Extract the [X, Y] coordinate from the center of the cell holding the provided text.  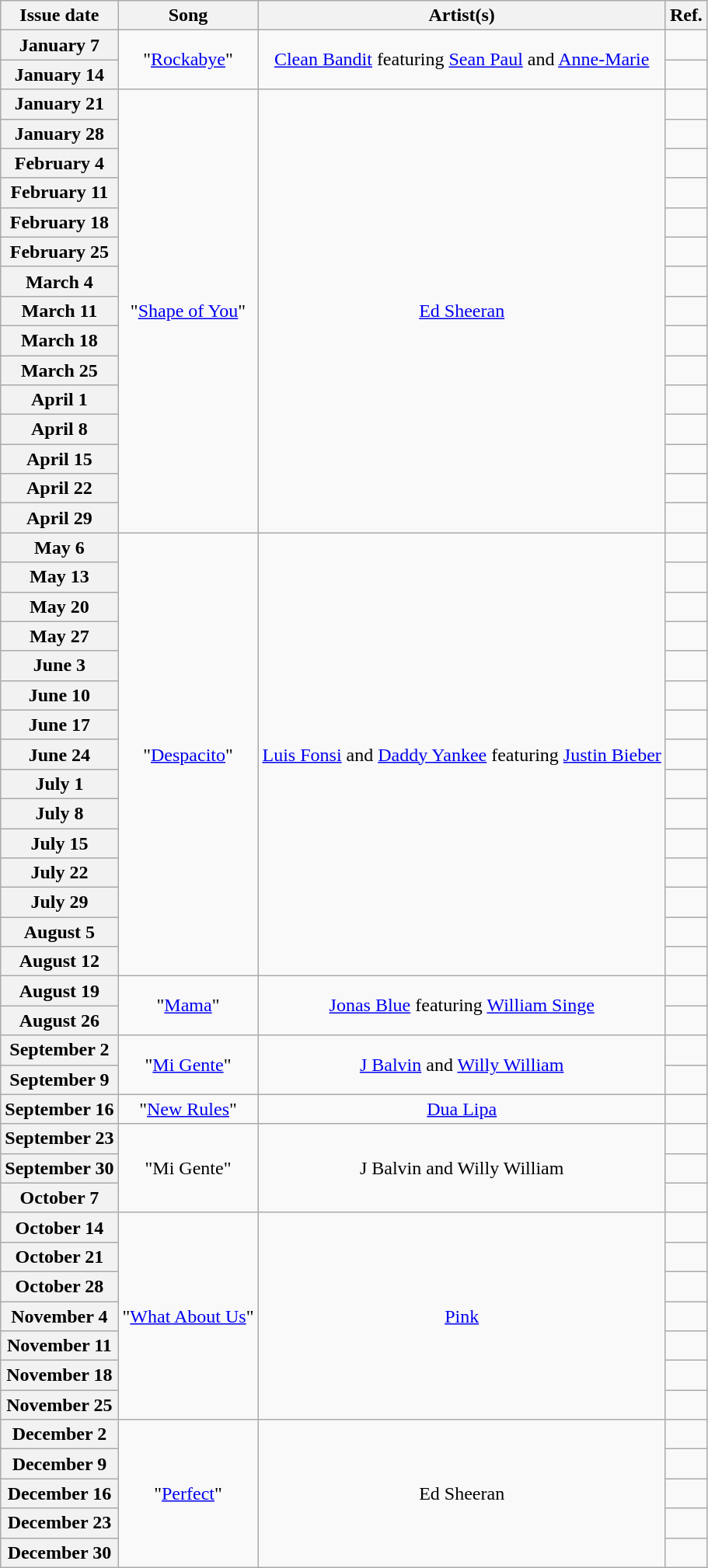
July 1 [59, 784]
April 15 [59, 459]
October 14 [59, 1227]
July 15 [59, 843]
January 21 [59, 104]
September 2 [59, 1050]
July 29 [59, 902]
June 10 [59, 695]
November 18 [59, 1375]
May 6 [59, 548]
Ref. [685, 16]
"Perfect" [188, 1493]
October 21 [59, 1257]
May 13 [59, 577]
January 28 [59, 134]
June 3 [59, 666]
Clean Bandit featuring Sean Paul and Anne-Marie [462, 60]
"Shape of You" [188, 311]
August 26 [59, 1020]
January 7 [59, 45]
December 9 [59, 1464]
November 4 [59, 1316]
August 19 [59, 991]
February 11 [59, 193]
Song [188, 16]
Luis Fonsi and Daddy Yankee featuring Justin Bieber [462, 755]
February 4 [59, 163]
December 16 [59, 1493]
October 7 [59, 1198]
September 30 [59, 1168]
September 9 [59, 1080]
"New Rules" [188, 1109]
September 23 [59, 1139]
July 8 [59, 813]
March 11 [59, 311]
"What About Us" [188, 1316]
December 2 [59, 1434]
August 12 [59, 961]
December 23 [59, 1523]
November 25 [59, 1405]
May 20 [59, 607]
December 30 [59, 1552]
"Rockabye" [188, 60]
March 25 [59, 370]
Jonas Blue featuring William Singe [462, 1006]
"Despacito" [188, 755]
February 25 [59, 252]
March 4 [59, 281]
June 17 [59, 725]
October 28 [59, 1286]
November 11 [59, 1346]
"Mama" [188, 1006]
June 24 [59, 754]
April 29 [59, 518]
April 22 [59, 488]
Issue date [59, 16]
August 5 [59, 932]
February 18 [59, 222]
March 18 [59, 340]
Dua Lipa [462, 1109]
September 16 [59, 1109]
April 1 [59, 400]
Pink [462, 1316]
January 14 [59, 75]
May 27 [59, 636]
July 22 [59, 873]
Artist(s) [462, 16]
April 8 [59, 429]
